Detect which cell encompasses the target text, then output its (x, y) center coordinate. 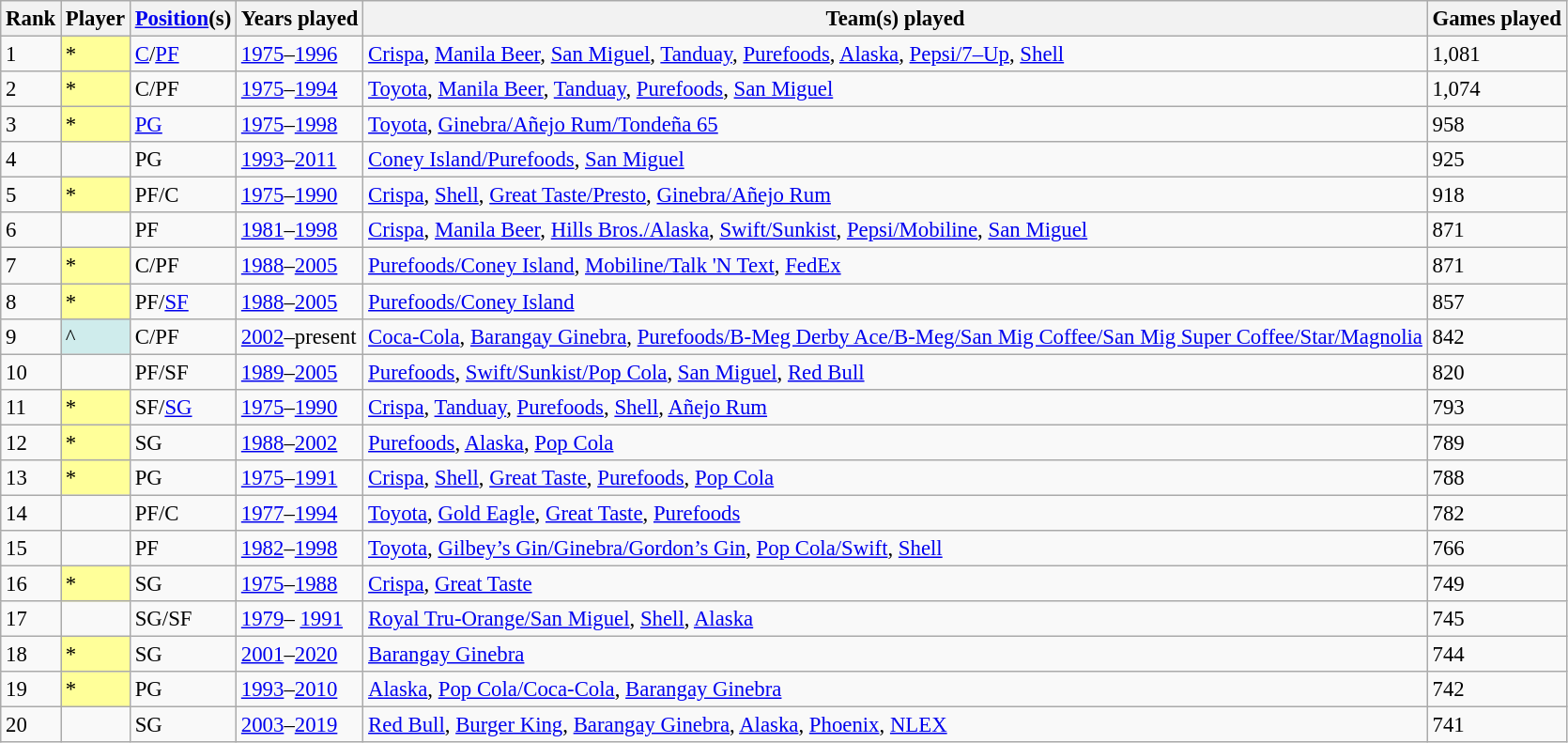
Crispa, Manila Beer, San Miguel, Tanduay, Purefoods, Alaska, Pepsi/7–Up, Shell (896, 54)
4 (31, 160)
Crispa, Manila Beer, Hills Bros./Alaska, Swift/Sunkist, Pepsi/Mobiline, San Miguel (896, 230)
SG/SF (182, 619)
Position(s) (182, 19)
^ (96, 336)
842 (1497, 336)
Crispa, Tanduay, Purefoods, Shell, Añejo Rum (896, 407)
6 (31, 230)
749 (1497, 583)
12 (31, 442)
18 (31, 655)
2001–2020 (300, 655)
1 (31, 54)
Rank (31, 19)
1975–1994 (300, 89)
Royal Tru-Orange/San Miguel, Shell, Alaska (896, 619)
5 (31, 195)
741 (1497, 725)
820 (1497, 372)
766 (1497, 549)
1988–2002 (300, 442)
925 (1497, 160)
742 (1497, 689)
10 (31, 372)
16 (31, 583)
1993–2010 (300, 689)
1,074 (1497, 89)
1975–1991 (300, 478)
Purefoods, Alaska, Pop Cola (896, 442)
1975–1988 (300, 583)
Purefoods, Swift/Sunkist/Pop Cola, San Miguel, Red Bull (896, 372)
1993–2011 (300, 160)
1979– 1991 (300, 619)
7 (31, 266)
1989–2005 (300, 372)
2002–present (300, 336)
2 (31, 89)
Red Bull, Burger King, Barangay Ginebra, Alaska, Phoenix, NLEX (896, 725)
Purefoods/Coney Island (896, 302)
788 (1497, 478)
Crispa, Great Taste (896, 583)
744 (1497, 655)
793 (1497, 407)
745 (1497, 619)
2003–2019 (300, 725)
14 (31, 513)
Purefoods/Coney Island, Mobiline/Talk 'N Text, FedEx (896, 266)
Games played (1497, 19)
918 (1497, 195)
789 (1497, 442)
Barangay Ginebra (896, 655)
13 (31, 478)
1981–1998 (300, 230)
Toyota, Manila Beer, Tanduay, Purefoods, San Miguel (896, 89)
1977–1994 (300, 513)
11 (31, 407)
15 (31, 549)
Alaska, Pop Cola/Coca-Cola, Barangay Ginebra (896, 689)
Years played (300, 19)
1975–1998 (300, 125)
Toyota, Gilbey’s Gin/Ginebra/Gordon’s Gin, Pop Cola/Swift, Shell (896, 549)
Coca-Cola, Barangay Ginebra, Purefoods/B-Meg Derby Ace/B-Meg/San Mig Coffee/San Mig Super Coffee/Star/Magnolia (896, 336)
Crispa, Shell, Great Taste/Presto, Ginebra/Añejo Rum (896, 195)
8 (31, 302)
3 (31, 125)
20 (31, 725)
Team(s) played (896, 19)
Toyota, Gold Eagle, Great Taste, Purefoods (896, 513)
Coney Island/Purefoods, San Miguel (896, 160)
19 (31, 689)
857 (1497, 302)
Toyota, Ginebra/Añejo Rum/Tondeña 65 (896, 125)
958 (1497, 125)
1,081 (1497, 54)
Crispa, Shell, Great Taste, Purefoods, Pop Cola (896, 478)
1982–1998 (300, 549)
SF/SG (182, 407)
1975–1996 (300, 54)
17 (31, 619)
782 (1497, 513)
9 (31, 336)
Player (96, 19)
